Locate the cell with the specified text and output its (x, y) center coordinate. 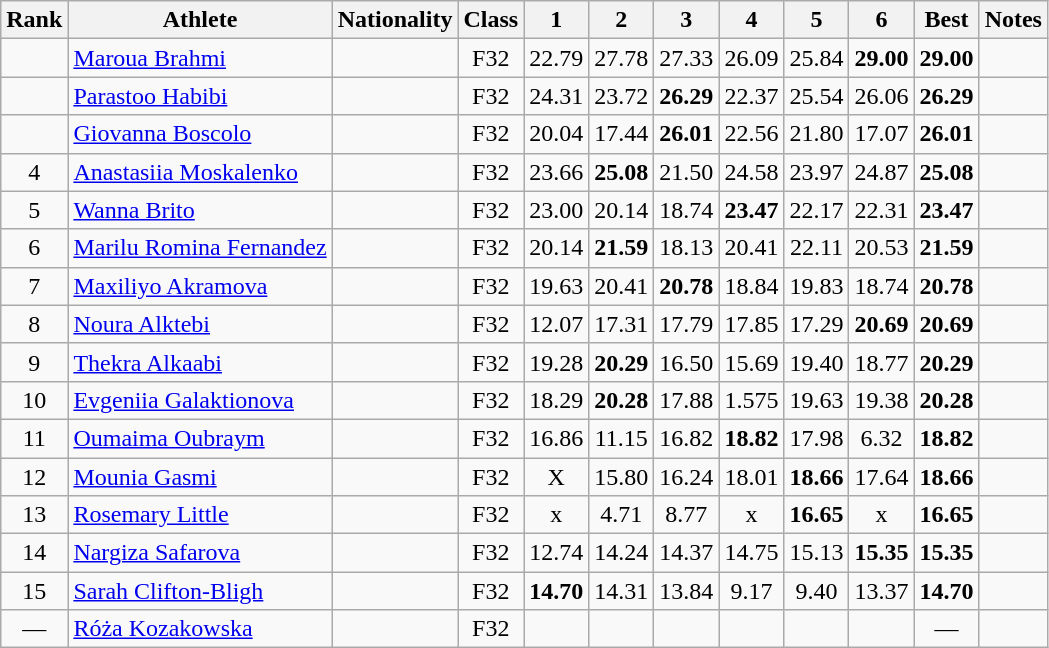
19.40 (816, 362)
Noura Alktebi (200, 324)
14.24 (622, 553)
23.72 (622, 96)
Nargiza Safarova (200, 553)
22.56 (752, 134)
Evgeniia Galaktionova (200, 400)
17.31 (622, 324)
18.01 (752, 477)
24.31 (556, 96)
9 (34, 362)
7 (34, 286)
13 (34, 515)
20.53 (882, 248)
16.82 (686, 438)
Maroua Brahmi (200, 58)
26.06 (882, 96)
17.98 (816, 438)
19.38 (882, 400)
18.13 (686, 248)
Best (946, 20)
14.37 (686, 553)
17.79 (686, 324)
26.09 (752, 58)
21.80 (816, 134)
18.77 (882, 362)
17.44 (622, 134)
1 (556, 20)
Giovanna Boscolo (200, 134)
Nationality (395, 20)
19.28 (556, 362)
8.77 (686, 515)
19.83 (816, 286)
22.37 (752, 96)
Rank (34, 20)
18.29 (556, 400)
Oumaima Oubraym (200, 438)
14.75 (752, 553)
16.24 (686, 477)
15.80 (622, 477)
17.29 (816, 324)
24.87 (882, 172)
20.04 (556, 134)
15 (34, 591)
12 (34, 477)
Marilu Romina Fernandez (200, 248)
14.31 (622, 591)
2 (622, 20)
17.88 (686, 400)
Anastasiia Moskalenko (200, 172)
23.66 (556, 172)
Athlete (200, 20)
Rosemary Little (200, 515)
22.31 (882, 210)
12.74 (556, 553)
Parastoo Habibi (200, 96)
9.17 (752, 591)
11 (34, 438)
12.07 (556, 324)
9.40 (816, 591)
27.78 (622, 58)
15.69 (752, 362)
13.37 (882, 591)
Wanna Brito (200, 210)
16.50 (686, 362)
17.64 (882, 477)
8 (34, 324)
21.50 (686, 172)
13.84 (686, 591)
22.11 (816, 248)
16.86 (556, 438)
1.575 (752, 400)
Sarah Clifton-Bligh (200, 591)
17.85 (752, 324)
24.58 (752, 172)
6.32 (882, 438)
14 (34, 553)
Thekra Alkaabi (200, 362)
17.07 (882, 134)
23.97 (816, 172)
Róża Kozakowska (200, 629)
22.79 (556, 58)
Class (491, 20)
18.84 (752, 286)
11.15 (622, 438)
23.00 (556, 210)
Notes (1013, 20)
10 (34, 400)
X (556, 477)
3 (686, 20)
15.13 (816, 553)
Maxiliyo Akramova (200, 286)
4.71 (622, 515)
27.33 (686, 58)
22.17 (816, 210)
Mounia Gasmi (200, 477)
25.54 (816, 96)
25.84 (816, 58)
